Return [x, y] of the center of cell containing provided text 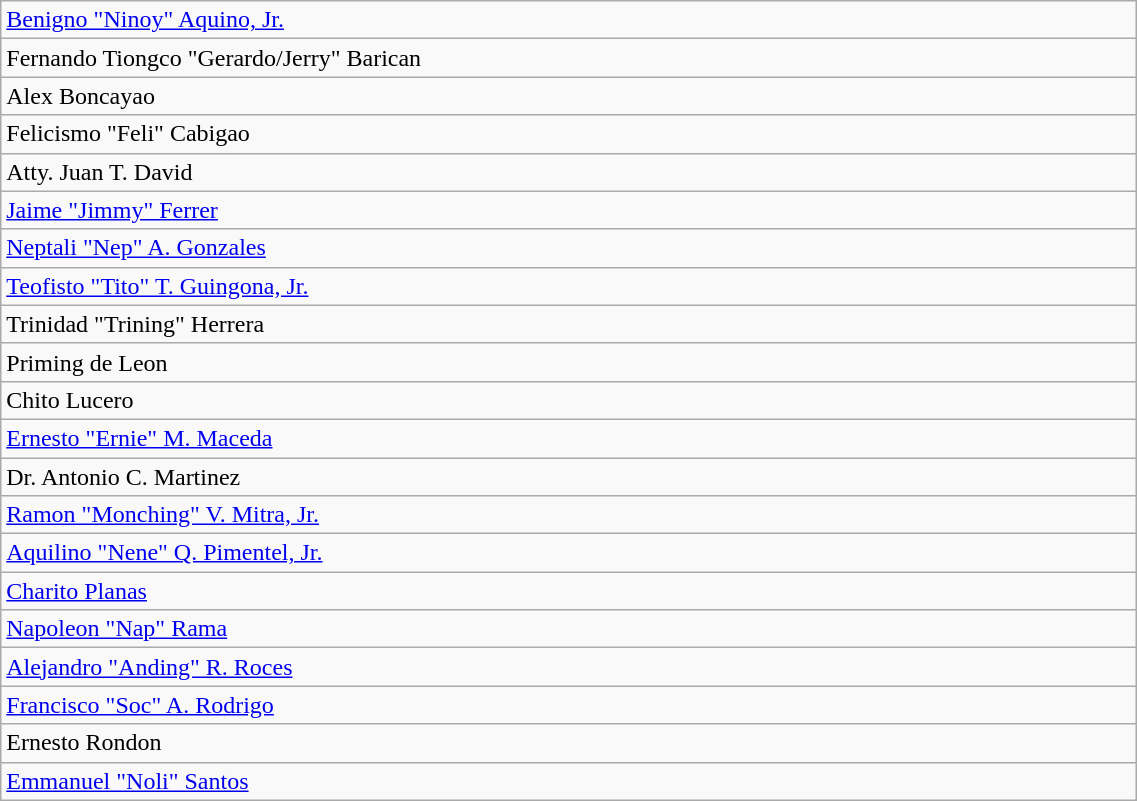
Benigno "Ninoy" Aquino, Jr. [569, 20]
Francisco "Soc" A. Rodrigo [569, 705]
Priming de Leon [569, 362]
Neptali "Nep" A. Gonzales [569, 248]
Atty. Juan T. David [569, 172]
Fernando Tiongco "Gerardo/Jerry" Barican [569, 58]
Charito Planas [569, 591]
Teofisto "Tito" T. Guingona, Jr. [569, 286]
Napoleon "Nap" Rama [569, 629]
Emmanuel "Noli" Santos [569, 781]
Ernesto Rondon [569, 743]
Alex Boncayao [569, 96]
Dr. Antonio C. Martinez [569, 477]
Alejandro "Anding" R. Roces [569, 667]
Chito Lucero [569, 400]
Felicismo "Feli" Cabigao [569, 134]
Jaime "Jimmy" Ferrer [569, 210]
Ernesto "Ernie" M. Maceda [569, 438]
Trinidad "Trining" Herrera [569, 324]
Aquilino "Nene" Q. Pimentel, Jr. [569, 553]
Ramon "Monching" V. Mitra, Jr. [569, 515]
